Provide the [x, y] coordinate of the cell's center where the given text is located.  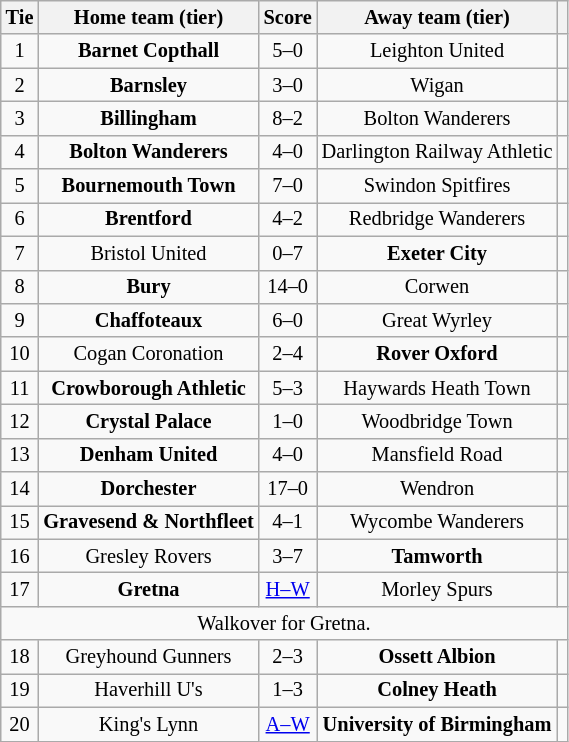
Bury [148, 287]
16 [20, 556]
Great Wyrley [438, 320]
Redbridge Wanderers [438, 219]
Bournemouth Town [148, 186]
Morley Spurs [438, 589]
Away team (tier) [438, 17]
Leighton United [438, 51]
1 [20, 51]
A–W [288, 724]
King's Lynn [148, 724]
Wigan [438, 85]
Denham United [148, 455]
20 [20, 724]
Chaffoteaux [148, 320]
Barnet Copthall [148, 51]
2–4 [288, 354]
Woodbridge Town [438, 421]
3–0 [288, 85]
Mansfield Road [438, 455]
10 [20, 354]
Gretna [148, 589]
Haywards Heath Town [438, 388]
4–2 [288, 219]
4 [20, 152]
Ossett Albion [438, 657]
Tie [20, 17]
Haverhill U's [148, 690]
Billingham [148, 118]
Barnsley [148, 85]
Crowborough Athletic [148, 388]
Brentford [148, 219]
2 [20, 85]
8 [20, 287]
5–3 [288, 388]
Dorchester [148, 489]
11 [20, 388]
14–0 [288, 287]
Wycombe Wanderers [438, 522]
6 [20, 219]
9 [20, 320]
Exeter City [438, 253]
Walkover for Gretna. [284, 623]
3–7 [288, 556]
Gresley Rovers [148, 556]
8–2 [288, 118]
Darlington Railway Athletic [438, 152]
12 [20, 421]
4–1 [288, 522]
Corwen [438, 287]
5–0 [288, 51]
Wendron [438, 489]
13 [20, 455]
Cogan Coronation [148, 354]
Gravesend & Northfleet [148, 522]
Rover Oxford [438, 354]
Score [288, 17]
Home team (tier) [148, 17]
7–0 [288, 186]
15 [20, 522]
Crystal Palace [148, 421]
17–0 [288, 489]
Swindon Spitfires [438, 186]
Bristol United [148, 253]
7 [20, 253]
6–0 [288, 320]
H–W [288, 589]
Colney Heath [438, 690]
0–7 [288, 253]
19 [20, 690]
University of Birmingham [438, 724]
1–3 [288, 690]
5 [20, 186]
14 [20, 489]
17 [20, 589]
1–0 [288, 421]
Tamworth [438, 556]
18 [20, 657]
Greyhound Gunners [148, 657]
3 [20, 118]
2–3 [288, 657]
